Return [x, y] of the center of cell containing provided text 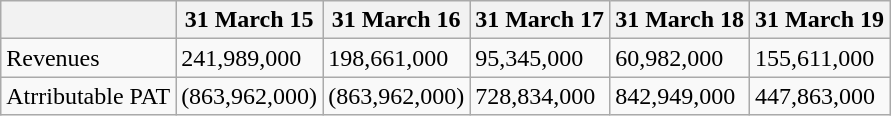
728,834,000 [540, 96]
31 March 17 [540, 20]
31 March 15 [250, 20]
31 March 18 [680, 20]
447,863,000 [820, 96]
155,611,000 [820, 58]
241,989,000 [250, 58]
Atrributable PAT [88, 96]
60,982,000 [680, 58]
842,949,000 [680, 96]
Revenues [88, 58]
95,345,000 [540, 58]
198,661,000 [396, 58]
31 March 16 [396, 20]
31 March 19 [820, 20]
